For the text-containing cell, return its midpoint in (x, y) coordinate format. 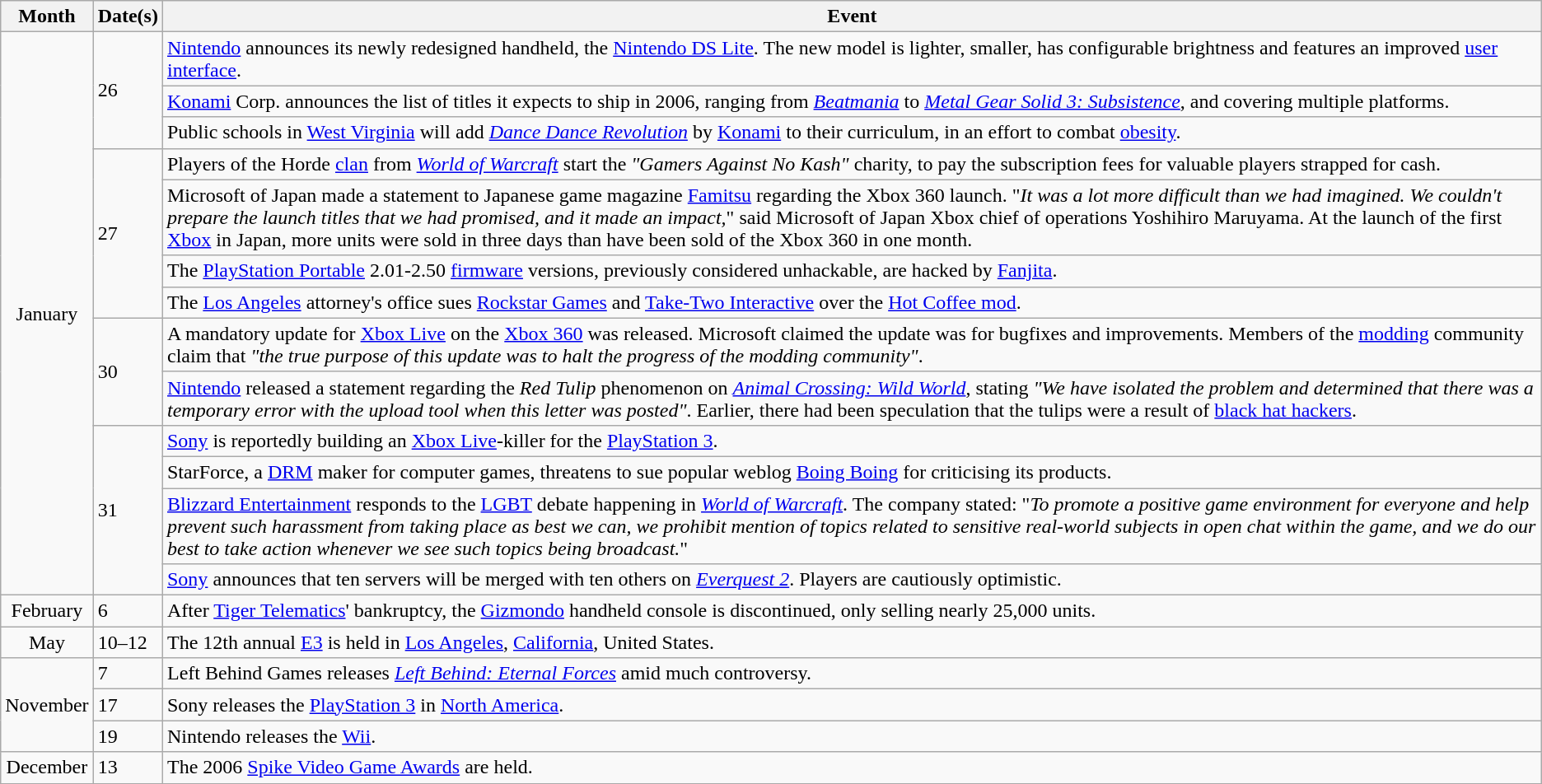
Sony announces that ten servers will be merged with ten others on Everquest 2. Players are cautiously optimistic. (852, 580)
Nintendo releases the Wii. (852, 736)
19 (128, 736)
StarForce, a DRM maker for computer games, threatens to sue popular weblog Boing Boing for criticising its products. (852, 472)
Month (47, 16)
May (47, 642)
30 (128, 371)
6 (128, 611)
13 (128, 768)
January (47, 314)
The Los Angeles attorney's office sues Rockstar Games and Take-Two Interactive over the Hot Coffee mod. (852, 302)
November (47, 705)
February (47, 611)
10–12 (128, 642)
The PlayStation Portable 2.01-2.50 firmware versions, previously considered unhackable, are hacked by Fanjita. (852, 271)
17 (128, 705)
27 (128, 233)
Sony releases the PlayStation 3 in North America. (852, 705)
The 2006 Spike Video Game Awards are held. (852, 768)
26 (128, 91)
The 12th annual E3 is held in Los Angeles, California, United States. (852, 642)
7 (128, 674)
December (47, 768)
Public schools in West Virginia will add Dance Dance Revolution by Konami to their curriculum, in an effort to combat obesity. (852, 133)
Left Behind Games releases Left Behind: Eternal Forces amid much controversy. (852, 674)
After Tiger Telematics' bankruptcy, the Gizmondo handheld console is discontinued, only selling nearly 25,000 units. (852, 611)
31 (128, 510)
Event (852, 16)
Sony is reportedly building an Xbox Live-killer for the PlayStation 3. (852, 441)
Date(s) (128, 16)
